Locate the cell with the specified text and output its (X, Y) center coordinate. 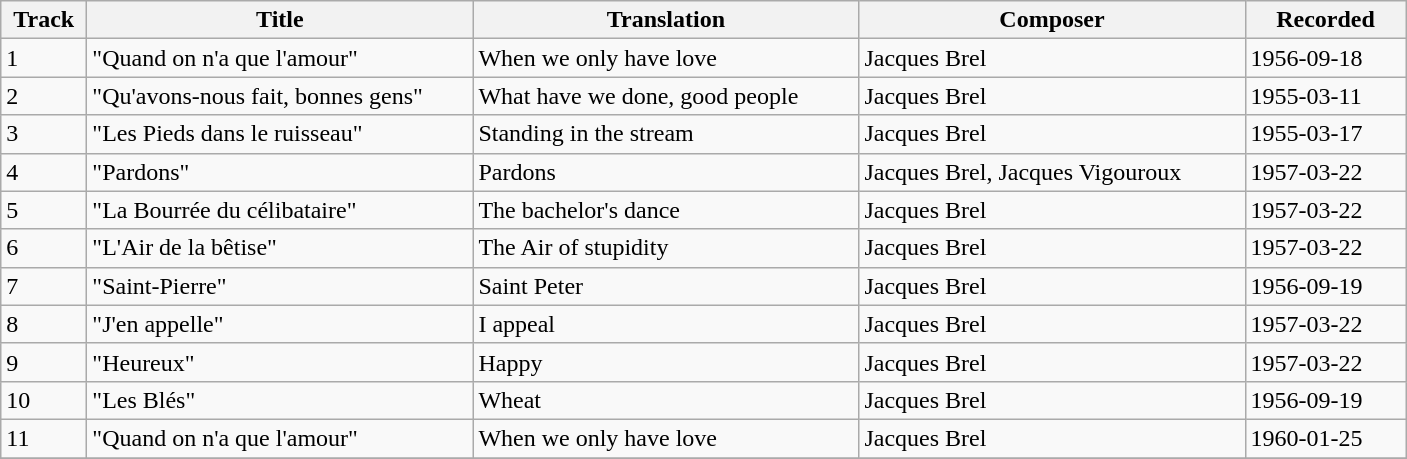
I appeal (666, 324)
5 (44, 210)
4 (44, 172)
1955-03-11 (1326, 96)
7 (44, 286)
Saint Peter (666, 286)
Recorded (1326, 20)
"Saint-Pierre" (280, 286)
Jacques Brel, Jacques Vigouroux (1052, 172)
Pardons (666, 172)
Title (280, 20)
"Les Blés" (280, 400)
Translation (666, 20)
"Qu'avons-nous fait, bonnes gens" (280, 96)
1955-03-17 (1326, 134)
1960-01-25 (1326, 438)
11 (44, 438)
What have we done, good people (666, 96)
"L'Air de la bêtise" (280, 248)
8 (44, 324)
"Heureux" (280, 362)
Composer (1052, 20)
10 (44, 400)
2 (44, 96)
1 (44, 58)
Wheat (666, 400)
1956-09-18 (1326, 58)
3 (44, 134)
"Les Pieds dans le ruisseau" (280, 134)
9 (44, 362)
"Pardons" (280, 172)
Standing in the stream (666, 134)
Track (44, 20)
The Air of stupidity (666, 248)
"J'en appelle" (280, 324)
6 (44, 248)
The bachelor's dance (666, 210)
"La Bourrée du célibataire" (280, 210)
Happy (666, 362)
